Capture the cell that displays the provided text and extract its [X, Y] central coordinate. 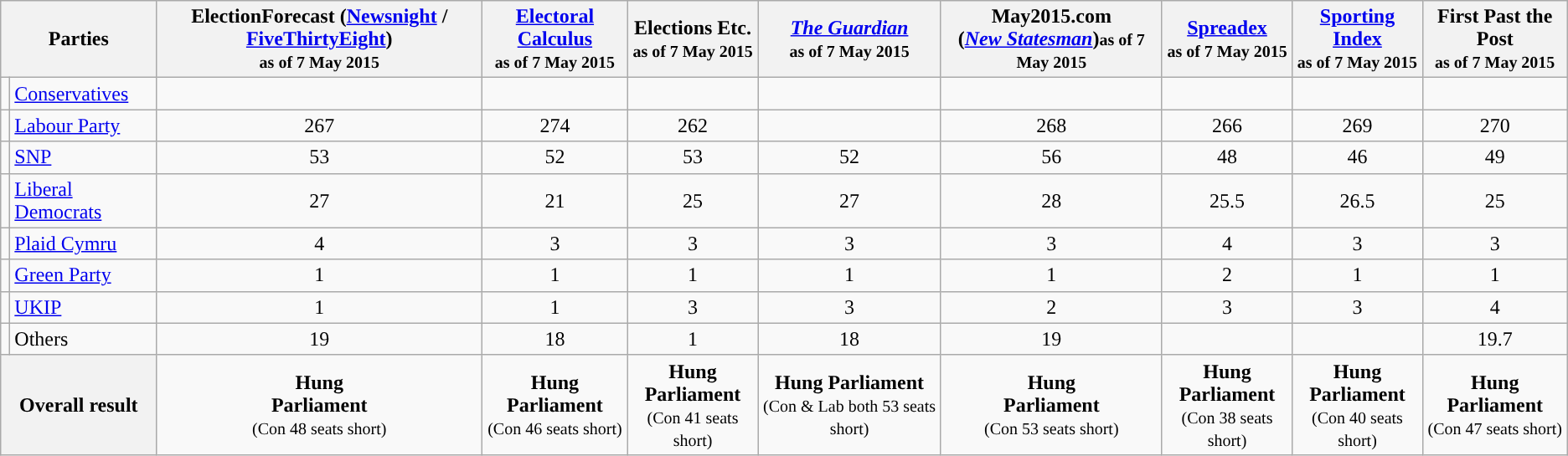
19.7 [1494, 339]
Hung Parliament (Con & Lab both 53 seats short) [849, 405]
56 [1051, 157]
ElectionForecast (Newsnight / FiveThirtyEight)as of 7 May 2015 [320, 39]
49 [1494, 157]
Others [84, 339]
Labour Party [84, 126]
Overall result [79, 405]
266 [1226, 126]
Hung Parliament (Con 53 seats short) [1051, 405]
May2015.com(New Statesman)as of 7 May 2015 [1051, 39]
46 [1357, 157]
Hung Parliament (Con 41 seats short) [692, 405]
26.5 [1357, 201]
Elections Etc.as of 7 May 2015 [692, 39]
21 [555, 201]
Hung Parliament (Con 47 seats short) [1494, 405]
25.5 [1226, 201]
Liberal Democrats [84, 201]
Spreadexas of 7 May 2015 [1226, 39]
Plaid Cymru [84, 243]
Electoral Calculusas of 7 May 2015 [555, 39]
274 [555, 126]
269 [1357, 126]
28 [1051, 201]
Conservatives [84, 94]
Hung Parliament (Con 48 seats short) [320, 405]
First Past the Postas of 7 May 2015 [1494, 39]
Hung Parliament (Con 40 seats short) [1357, 405]
SNP [84, 157]
262 [692, 126]
Hung Parliament (Con 46 seats short) [555, 405]
Green Party [84, 275]
48 [1226, 157]
Hung Parliament (Con 38 seats short) [1226, 405]
267 [320, 126]
270 [1494, 126]
268 [1051, 126]
Parties [79, 39]
The Guardianas of 7 May 2015 [849, 39]
UKIP [84, 307]
Sporting Indexas of 7 May 2015 [1357, 39]
